From the cell containing the given text, extract its center point as (X, Y) coordinate. 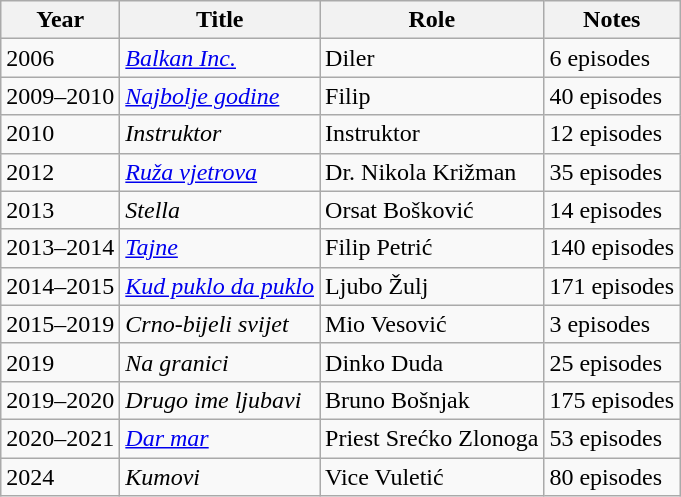
140 episodes (612, 248)
3 episodes (612, 324)
Tajne (220, 248)
Ljubo Žulj (432, 286)
Mio Vesović (432, 324)
53 episodes (612, 438)
Title (220, 20)
2013 (60, 210)
Dr. Nikola Križman (432, 172)
2013–2014 (60, 248)
14 episodes (612, 210)
Filip (432, 96)
2015–2019 (60, 324)
35 episodes (612, 172)
2020–2021 (60, 438)
Balkan Inc. (220, 58)
2006 (60, 58)
Kud puklo da puklo (220, 286)
2024 (60, 477)
2010 (60, 134)
12 episodes (612, 134)
80 episodes (612, 477)
Diler (432, 58)
25 episodes (612, 362)
Na granici (220, 362)
175 episodes (612, 400)
Kumovi (220, 477)
Bruno Bošnjak (432, 400)
Vice Vuletić (432, 477)
6 episodes (612, 58)
Notes (612, 20)
Dar mar (220, 438)
Najbolje godine (220, 96)
Orsat Bošković (432, 210)
Year (60, 20)
2012 (60, 172)
Drugo ime ljubavi (220, 400)
2019 (60, 362)
171 episodes (612, 286)
Priest Srećko Zlonoga (432, 438)
Ruža vjetrova (220, 172)
40 episodes (612, 96)
Dinko Duda (432, 362)
2009–2010 (60, 96)
2014–2015 (60, 286)
Role (432, 20)
Stella (220, 210)
Filip Petrić (432, 248)
Crno-bijeli svijet (220, 324)
2019–2020 (60, 400)
